Identify which cell holds the provided text, then report its (x, y) central coordinate. 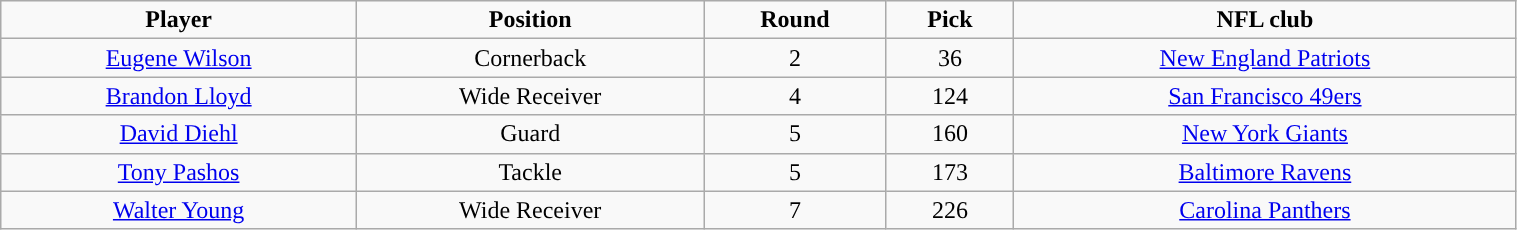
Walter Young (179, 210)
Player (179, 20)
160 (950, 134)
7 (795, 210)
Tackle (530, 172)
David Diehl (179, 134)
Guard (530, 134)
173 (950, 172)
226 (950, 210)
New York Giants (1265, 134)
New England Patriots (1265, 58)
Round (795, 20)
NFL club (1265, 20)
Carolina Panthers (1265, 210)
4 (795, 96)
Brandon Lloyd (179, 96)
124 (950, 96)
2 (795, 58)
Tony Pashos (179, 172)
36 (950, 58)
Position (530, 20)
Cornerback (530, 58)
San Francisco 49ers (1265, 96)
Pick (950, 20)
Eugene Wilson (179, 58)
Baltimore Ravens (1265, 172)
